Scan for the cell matching the given text and deliver its [X, Y] coordinate at center. 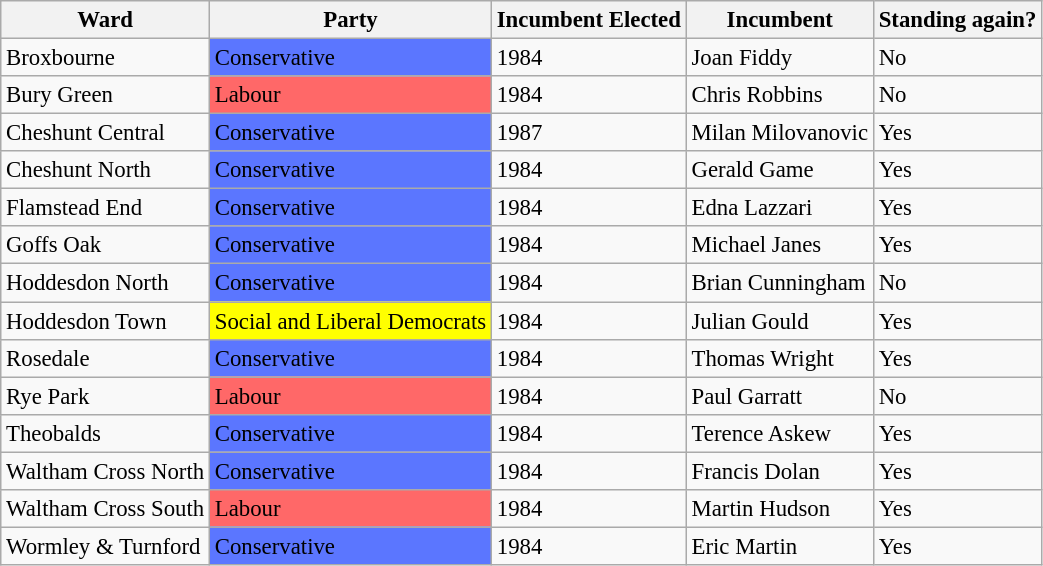
Edna Lazzari [780, 208]
Incumbent Elected [588, 20]
Milan Milovanovic [780, 133]
Bury Green [106, 95]
Brian Cunningham [780, 283]
Waltham Cross North [106, 471]
Incumbent [780, 20]
Waltham Cross South [106, 509]
Chris Robbins [780, 95]
Theobalds [106, 433]
Terence Askew [780, 433]
Eric Martin [780, 546]
Cheshunt Central [106, 133]
Party [350, 20]
Cheshunt North [106, 170]
Rosedale [106, 358]
Hoddesdon North [106, 283]
Gerald Game [780, 170]
Francis Dolan [780, 471]
Goffs Oak [106, 245]
Paul Garratt [780, 396]
Social and Liberal Democrats [350, 321]
Joan Fiddy [780, 58]
Wormley & Turnford [106, 546]
Thomas Wright [780, 358]
Standing again? [957, 20]
Martin Hudson [780, 509]
Hoddesdon Town [106, 321]
Rye Park [106, 396]
Broxbourne [106, 58]
Flamstead End [106, 208]
Julian Gould [780, 321]
Michael Janes [780, 245]
1987 [588, 133]
Ward [106, 20]
